Extract the [X, Y] coordinate from the center of the cell holding the provided text.  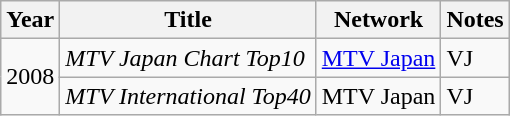
MTV Japan Chart Top10 [188, 58]
2008 [30, 77]
Network [378, 20]
Title [188, 20]
Year [30, 20]
Notes [475, 20]
MTV International Top40 [188, 96]
